Capture the cell that displays the provided text and extract its (x, y) central coordinate. 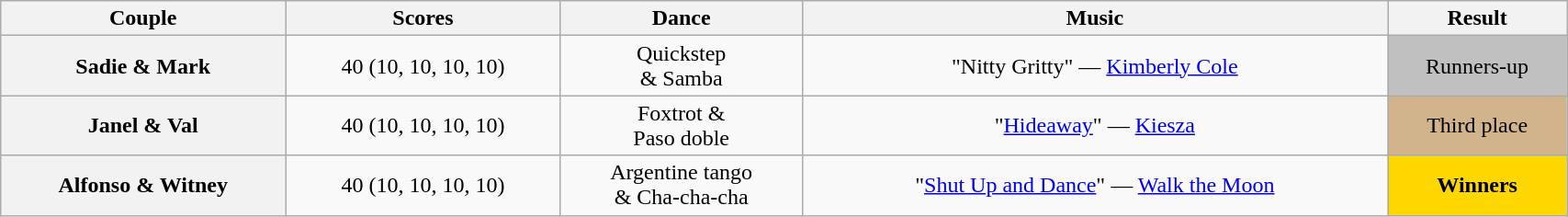
Sadie & Mark (143, 66)
Music (1095, 18)
"Nitty Gritty" — Kimberly Cole (1095, 66)
Janel & Val (143, 125)
Foxtrot &Paso doble (682, 125)
Runners-up (1477, 66)
Scores (423, 18)
Couple (143, 18)
"Shut Up and Dance" — Walk the Moon (1095, 186)
Dance (682, 18)
Winners (1477, 186)
Result (1477, 18)
Third place (1477, 125)
Argentine tango& Cha-cha-cha (682, 186)
"Hideaway" — Kiesza (1095, 125)
Quickstep& Samba (682, 66)
Alfonso & Witney (143, 186)
